Output the (x, y) coordinate of the center of the cell containing the given text.  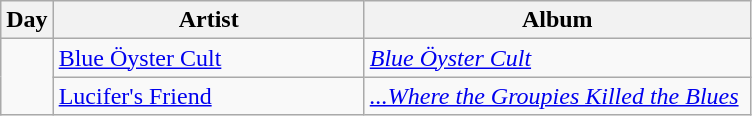
Artist (208, 20)
...Where the Groupies Killed the Blues (557, 96)
Album (557, 20)
Day (27, 20)
Lucifer's Friend (208, 96)
